Provide the (X, Y) coordinate of the cell's center where the given text is located.  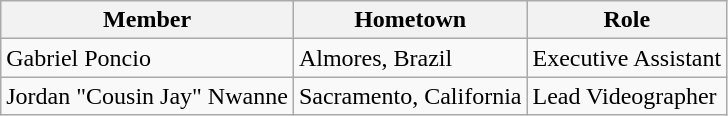
Almores, Brazil (410, 58)
Executive Assistant (627, 58)
Sacramento, California (410, 96)
Lead Videographer (627, 96)
Gabriel Poncio (148, 58)
Hometown (410, 20)
Jordan "Cousin Jay" Nwanne (148, 96)
Role (627, 20)
Member (148, 20)
